Provide the [x, y] coordinate of the cell's center where the given text is located.  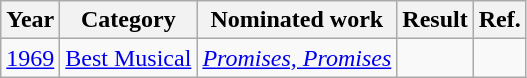
1969 [30, 58]
Nominated work [297, 20]
Category [128, 20]
Year [30, 20]
Promises, Promises [297, 58]
Best Musical [128, 58]
Ref. [500, 20]
Result [435, 20]
